Pinpoint the cell where the given text exists, returning its (X, Y) midpoint coordinate. 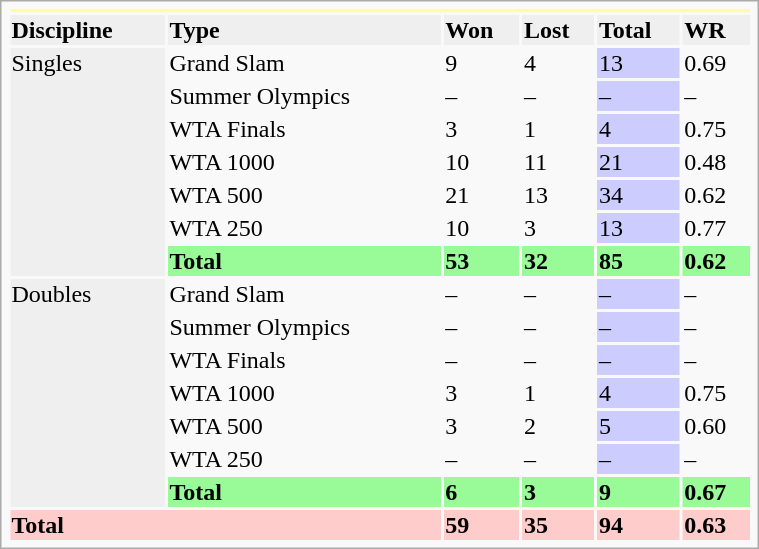
34 (638, 195)
Doubles (88, 393)
94 (638, 525)
85 (638, 261)
Type (304, 30)
0.67 (716, 492)
Lost (559, 30)
Discipline (88, 30)
0.60 (716, 426)
0.77 (716, 228)
2 (559, 426)
WR (716, 30)
32 (559, 261)
0.69 (716, 63)
Singles (88, 162)
5 (638, 426)
Won (482, 30)
11 (559, 162)
53 (482, 261)
59 (482, 525)
0.63 (716, 525)
6 (482, 492)
35 (559, 525)
0.48 (716, 162)
